Search for the cell housing the specified text and yield its [x, y] center coordinate. 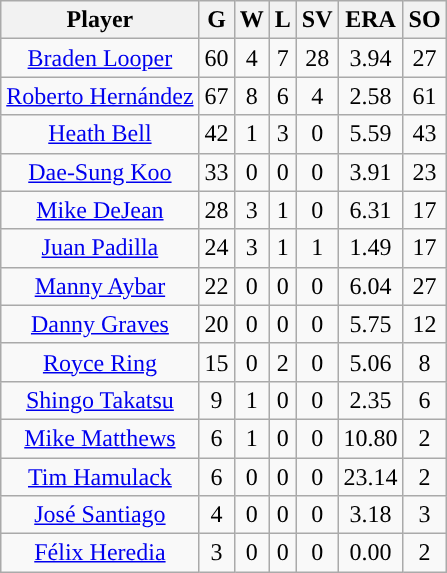
Braden Looper [100, 58]
1.49 [370, 248]
5.06 [370, 362]
3.18 [370, 515]
SO [424, 20]
Danny Graves [100, 324]
22 [216, 286]
ERA [370, 20]
6.04 [370, 286]
G [216, 20]
W [252, 20]
9 [216, 400]
L [282, 20]
Royce Ring [100, 362]
23 [424, 172]
Dae-Sung Koo [100, 172]
Tim Hamulack [100, 477]
24 [216, 248]
Heath Bell [100, 134]
61 [424, 96]
Juan Padilla [100, 248]
José Santiago [100, 515]
60 [216, 58]
67 [216, 96]
Roberto Hernández [100, 96]
15 [216, 362]
43 [424, 134]
Mike Matthews [100, 438]
3.91 [370, 172]
Félix Heredia [100, 553]
2.58 [370, 96]
Mike DeJean [100, 210]
12 [424, 324]
6.31 [370, 210]
3.94 [370, 58]
33 [216, 172]
0.00 [370, 553]
Manny Aybar [100, 286]
2.35 [370, 400]
Player [100, 20]
7 [282, 58]
SV [317, 20]
20 [216, 324]
42 [216, 134]
23.14 [370, 477]
Shingo Takatsu [100, 400]
5.59 [370, 134]
5.75 [370, 324]
10.80 [370, 438]
